Extract the (x, y) coordinate from the center of the cell holding the provided text.  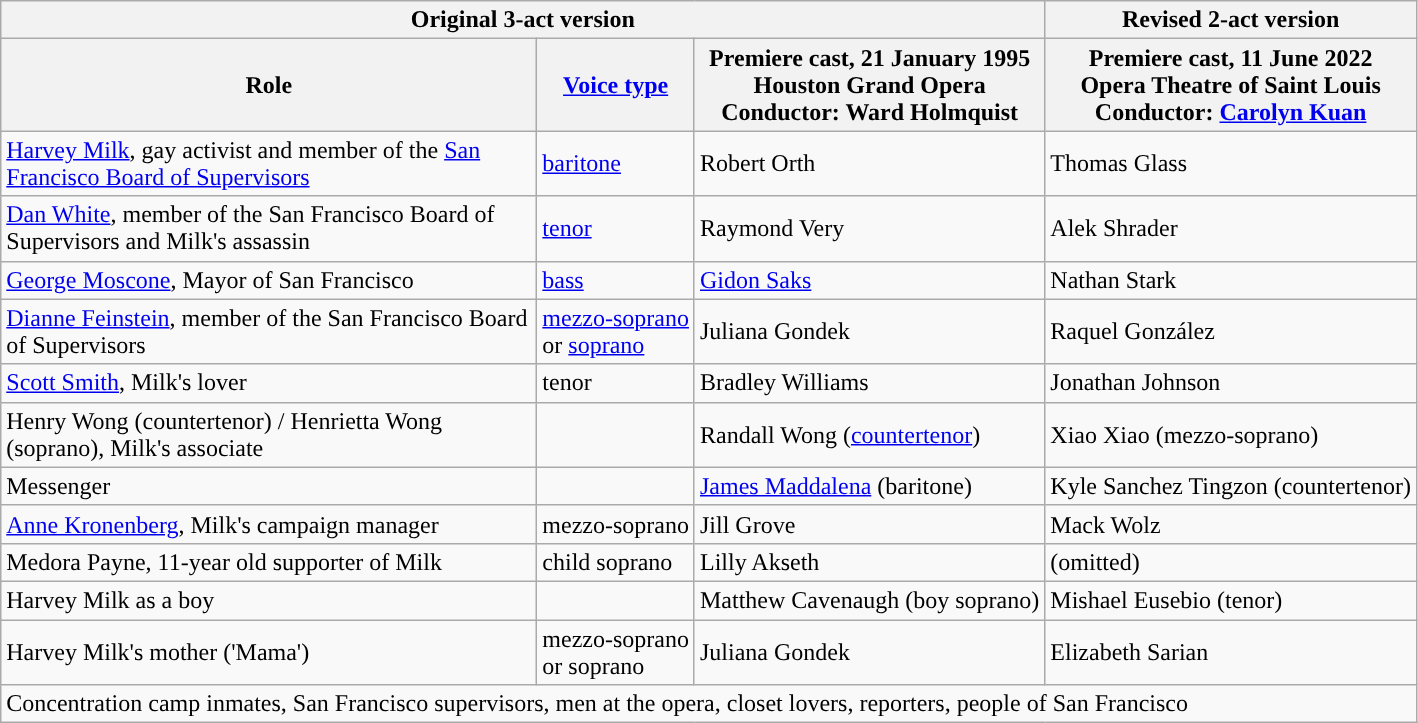
Gidon Saks (869, 280)
Scott Smith, Milk's lover (269, 383)
Anne Kronenberg, Milk's campaign manager (269, 524)
Messenger (269, 486)
Robert Orth (869, 164)
Jill Grove (869, 524)
Kyle Sanchez Tingzon (countertenor) (1231, 486)
Raymond Very (869, 228)
Raquel González (1231, 332)
Harvey Milk as a boy (269, 600)
Harvey Milk, gay activist and member of the San Francisco Board of Supervisors (269, 164)
Lilly Akseth (869, 562)
Bradley Williams (869, 383)
bass (616, 280)
Medora Payne, 11-year old supporter of Milk (269, 562)
Alek Shrader (1231, 228)
Randall Wong (countertenor) (869, 434)
Thomas Glass (1231, 164)
Premiere cast, 11 June 2022Opera Theatre of Saint LouisConductor: Carolyn Kuan (1231, 85)
Xiao Xiao (mezzo-soprano) (1231, 434)
mezzo-soprano (616, 524)
Role (269, 85)
Elizabeth Sarian (1231, 652)
Matthew Cavenaugh (boy soprano) (869, 600)
James Maddalena (baritone) (869, 486)
Nathan Stark (1231, 280)
Dianne Feinstein, member of the San Francisco Board of Supervisors (269, 332)
Harvey Milk's mother ('Mama') (269, 652)
Revised 2-act version (1231, 20)
Original 3-act version (523, 20)
child soprano (616, 562)
Voice type (616, 85)
Mishael Eusebio (tenor) (1231, 600)
Henry Wong (countertenor) / Henrietta Wong (soprano), Milk's associate (269, 434)
Premiere cast, 21 January 1995Houston Grand OperaConductor: Ward Holmquist (869, 85)
Dan White, member of the San Francisco Board of Supervisors and Milk's assassin (269, 228)
Mack Wolz (1231, 524)
Jonathan Johnson (1231, 383)
baritone (616, 164)
Concentration camp inmates, San Francisco supervisors, men at the opera, closet lovers, reporters, people of San Francisco (709, 704)
(omitted) (1231, 562)
George Moscone, Mayor of San Francisco (269, 280)
